Scan for the cell matching the given text and deliver its [X, Y] coordinate at center. 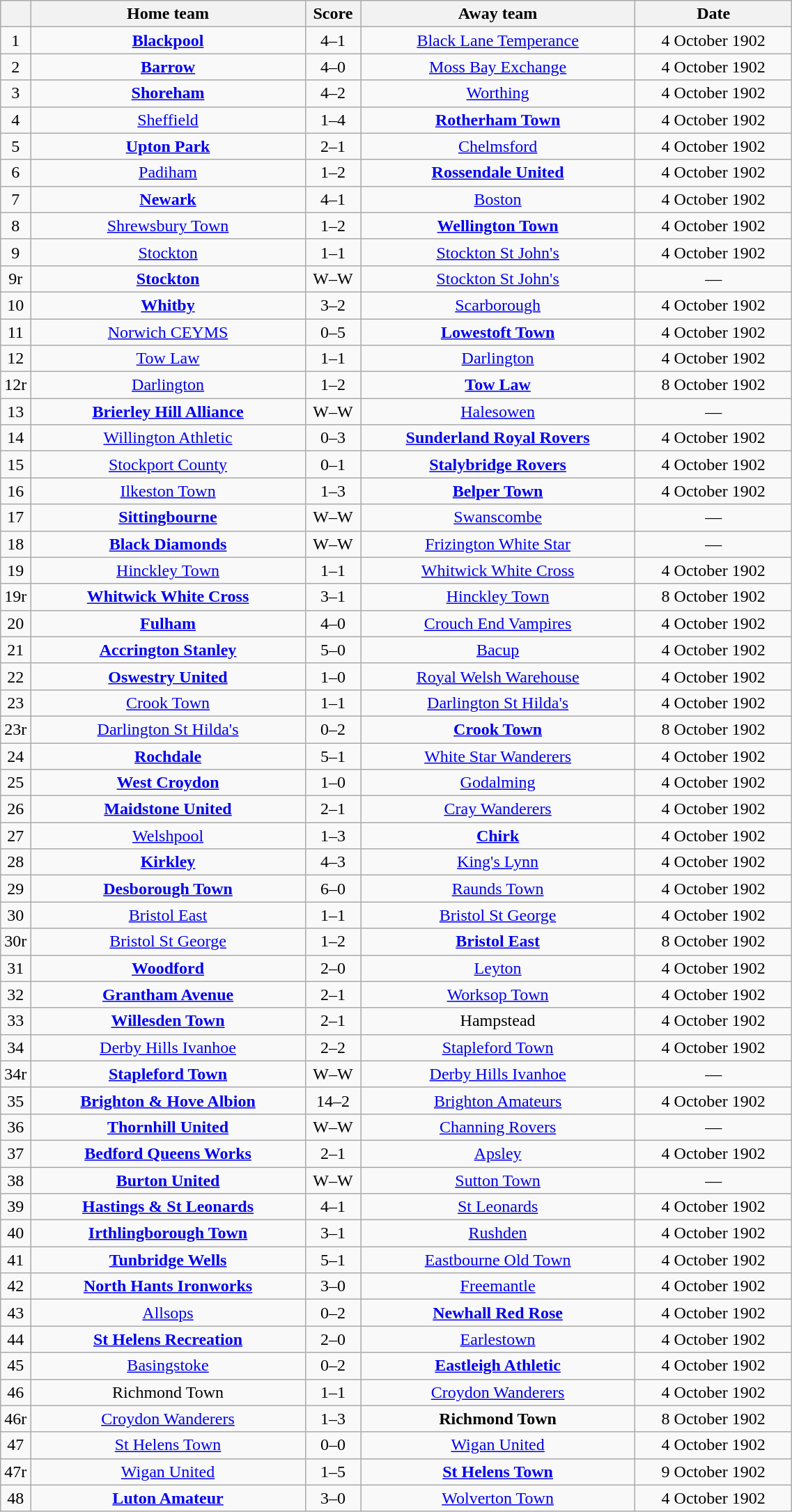
Eastleigh Athletic [498, 1366]
30 [15, 915]
47r [15, 1472]
0–3 [333, 438]
Luton Amateur [168, 1498]
Newark [168, 199]
11 [15, 332]
Apsley [498, 1153]
Sittingbourne [168, 517]
36 [15, 1127]
Leyton [498, 968]
Rotherham Town [498, 120]
46 [15, 1392]
Padiham [168, 173]
40 [15, 1233]
Sheffield [168, 120]
North Hants Ironworks [168, 1286]
Rochdale [168, 756]
22 [15, 676]
Barrow [168, 67]
9 October 1902 [713, 1472]
Hastings & St Leonards [168, 1207]
28 [15, 862]
4–3 [333, 862]
Newhall Red Rose [498, 1313]
Tunbridge Wells [168, 1260]
19 [15, 570]
9 [15, 252]
Black Diamonds [168, 544]
Home team [168, 14]
Grantham Avenue [168, 995]
25 [15, 783]
Burton United [168, 1180]
Scarborough [498, 305]
44 [15, 1339]
12 [15, 359]
Sunderland Royal Rovers [498, 438]
Frizington White Star [498, 544]
9r [15, 279]
Belper Town [498, 491]
31 [15, 968]
Brighton & Hove Albion [168, 1100]
12r [15, 385]
Chirk [498, 836]
Brierley Hill Alliance [168, 412]
46r [15, 1419]
St Helens Recreation [168, 1339]
Fulham [168, 623]
Bacup [498, 650]
Stockport County [168, 465]
Norwich CEYMS [168, 332]
Basingstoke [168, 1366]
West Croydon [168, 783]
21 [15, 650]
34r [15, 1074]
33 [15, 1021]
Stalybridge Rovers [498, 465]
Whitby [168, 305]
26 [15, 809]
Welshpool [168, 836]
King's Lynn [498, 862]
Irthlingborough Town [168, 1233]
20 [15, 623]
Worksop Town [498, 995]
Sutton Town [498, 1180]
10 [15, 305]
32 [15, 995]
Score [333, 14]
38 [15, 1180]
Brighton Amateurs [498, 1100]
14 [15, 438]
Blackpool [168, 40]
Willesden Town [168, 1021]
2 [15, 67]
Thornhill United [168, 1127]
Lowestoft Town [498, 332]
5 [15, 146]
41 [15, 1260]
0–5 [333, 332]
Cray Wanderers [498, 809]
White Star Wanderers [498, 756]
Ilkeston Town [168, 491]
Oswestry United [168, 676]
14–2 [333, 1100]
Bedford Queens Works [168, 1153]
Raunds Town [498, 889]
1–5 [333, 1472]
4–2 [333, 93]
48 [15, 1498]
34 [15, 1047]
35 [15, 1100]
17 [15, 517]
0–1 [333, 465]
Freemantle [498, 1286]
4 [15, 120]
Rossendale United [498, 173]
6 [15, 173]
Moss Bay Exchange [498, 67]
Away team [498, 14]
St Leonards [498, 1207]
Desborough Town [168, 889]
5–0 [333, 650]
42 [15, 1286]
Willington Athletic [168, 438]
Worthing [498, 93]
Rushden [498, 1233]
Earlestown [498, 1339]
3–2 [333, 305]
24 [15, 756]
Upton Park [168, 146]
29 [15, 889]
Godalming [498, 783]
Boston [498, 199]
Accrington Stanley [168, 650]
27 [15, 836]
7 [15, 199]
Swanscombe [498, 517]
Maidstone United [168, 809]
23r [15, 729]
39 [15, 1207]
Halesowen [498, 412]
23 [15, 703]
37 [15, 1153]
Black Lane Temperance [498, 40]
Shrewsbury Town [168, 226]
13 [15, 412]
Chelmsford [498, 146]
Allsops [168, 1313]
Channing Rovers [498, 1127]
16 [15, 491]
Eastbourne Old Town [498, 1260]
47 [15, 1445]
18 [15, 544]
8 [15, 226]
2–2 [333, 1047]
Crouch End Vampires [498, 623]
Wellington Town [498, 226]
Date [713, 14]
Royal Welsh Warehouse [498, 676]
30r [15, 942]
1 [15, 40]
Kirkley [168, 862]
1–4 [333, 120]
15 [15, 465]
19r [15, 597]
43 [15, 1313]
0–0 [333, 1445]
6–0 [333, 889]
3 [15, 93]
Woodford [168, 968]
Hampstead [498, 1021]
Shoreham [168, 93]
45 [15, 1366]
Wolverton Town [498, 1498]
